Find where the given text appears and provide that cell's center as (X, Y) coordinate. 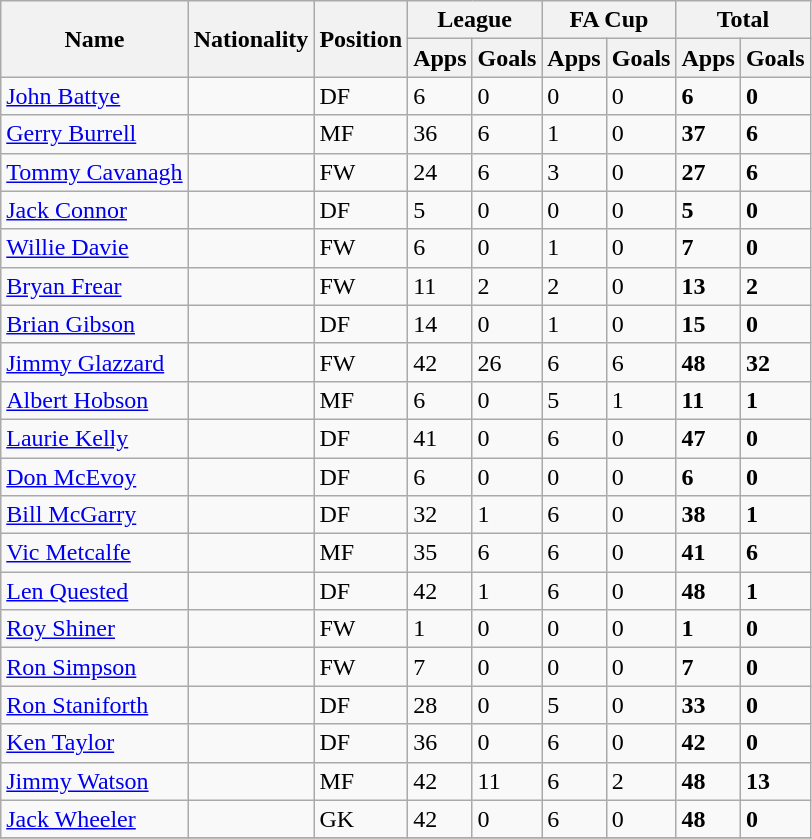
Position (361, 39)
Don McEvoy (94, 477)
33 (708, 705)
Jack Wheeler (94, 819)
Albert Hobson (94, 400)
28 (440, 705)
38 (708, 515)
37 (708, 134)
Jack Connor (94, 210)
Bryan Frear (94, 286)
Ken Taylor (94, 743)
3 (574, 172)
Laurie Kelly (94, 438)
15 (708, 324)
Vic Metcalfe (94, 553)
Len Quested (94, 591)
14 (440, 324)
Brian Gibson (94, 324)
John Battye (94, 96)
24 (440, 172)
FA Cup (609, 20)
Jimmy Glazzard (94, 362)
Ron Simpson (94, 667)
Gerry Burrell (94, 134)
26 (507, 362)
35 (440, 553)
Tommy Cavanagh (94, 172)
47 (708, 438)
Bill McGarry (94, 515)
Name (94, 39)
Jimmy Watson (94, 781)
27 (708, 172)
League (475, 20)
Nationality (251, 39)
Ron Staniforth (94, 705)
Willie Davie (94, 248)
GK (361, 819)
Roy Shiner (94, 629)
Total (743, 20)
